Pinpoint the cell where the given text exists, returning its [x, y] midpoint coordinate. 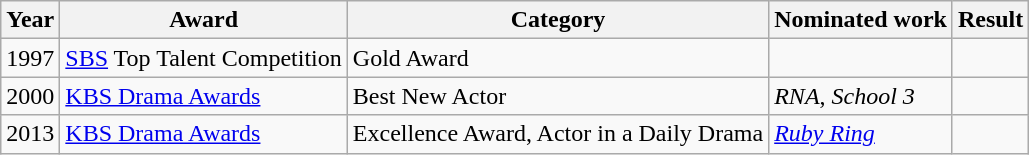
Excellence Award, Actor in a Daily Drama [558, 134]
2000 [30, 96]
Year [30, 20]
Ruby Ring [861, 134]
SBS Top Talent Competition [204, 58]
Gold Award [558, 58]
RNA, School 3 [861, 96]
Award [204, 20]
Result [990, 20]
Category [558, 20]
2013 [30, 134]
Best New Actor [558, 96]
Nominated work [861, 20]
1997 [30, 58]
